Find where the given text appears and provide that cell's center as [X, Y] coordinate. 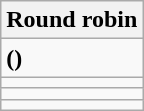
() [72, 58]
Round robin [72, 20]
